Determine the (X, Y) coordinate at the center of the cell enclosing the given text.  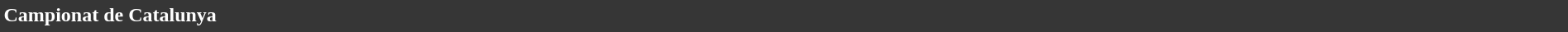
Campionat de Catalunya (784, 15)
